From the cell containing the given text, extract its center point as [X, Y] coordinate. 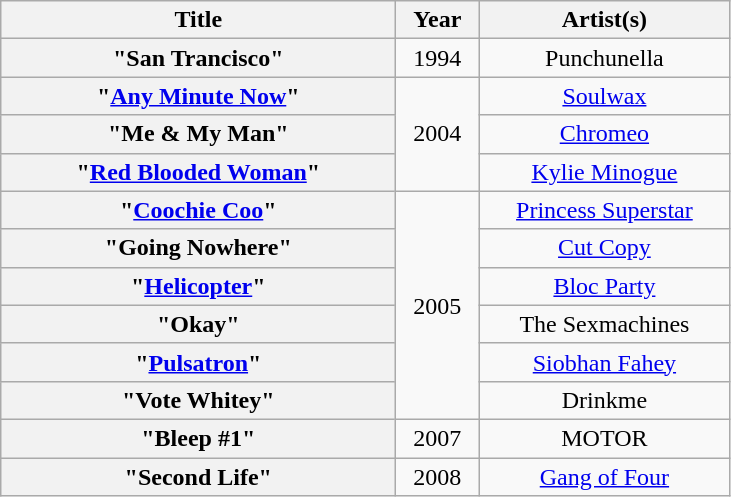
Soulwax [604, 96]
"San Trancisco" [198, 58]
"Bleep #1" [198, 438]
"Any Minute Now" [198, 96]
Cut Copy [604, 248]
Gang of Four [604, 477]
"Vote Whitey" [198, 400]
"Pulsatron" [198, 362]
Siobhan Fahey [604, 362]
"Me & My Man" [198, 134]
"Going Nowhere" [198, 248]
1994 [438, 58]
2008 [438, 477]
Punchunella [604, 58]
"Okay" [198, 324]
The Sexmachines [604, 324]
Year [438, 20]
Kylie Minogue [604, 172]
Bloc Party [604, 286]
"Red Blooded Woman" [198, 172]
2007 [438, 438]
2004 [438, 134]
"Coochie Coo" [198, 210]
"Second Life" [198, 477]
Drinkme [604, 400]
Chromeo [604, 134]
2005 [438, 305]
Artist(s) [604, 20]
Princess Superstar [604, 210]
"Helicopter" [198, 286]
Title [198, 20]
MOTOR [604, 438]
